Capture the cell that displays the provided text and extract its (x, y) central coordinate. 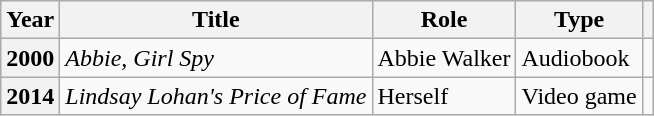
2014 (30, 96)
Herself (444, 96)
Lindsay Lohan's Price of Fame (216, 96)
Audiobook (579, 58)
Abbie, Girl Spy (216, 58)
Year (30, 20)
Type (579, 20)
Title (216, 20)
Role (444, 20)
Video game (579, 96)
2000 (30, 58)
Abbie Walker (444, 58)
